Find where the given text appears and provide that cell's center as (x, y) coordinate. 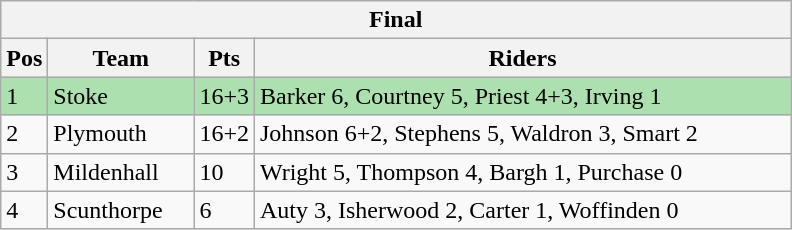
Team (121, 58)
16+2 (224, 134)
6 (224, 210)
Stoke (121, 96)
Pts (224, 58)
10 (224, 172)
Riders (522, 58)
1 (24, 96)
Scunthorpe (121, 210)
Pos (24, 58)
Mildenhall (121, 172)
Wright 5, Thompson 4, Bargh 1, Purchase 0 (522, 172)
3 (24, 172)
Final (396, 20)
4 (24, 210)
Barker 6, Courtney 5, Priest 4+3, Irving 1 (522, 96)
Plymouth (121, 134)
2 (24, 134)
Johnson 6+2, Stephens 5, Waldron 3, Smart 2 (522, 134)
16+3 (224, 96)
Auty 3, Isherwood 2, Carter 1, Woffinden 0 (522, 210)
